Return the (X, Y) coordinate for the center point of the cell that contains the specified text.  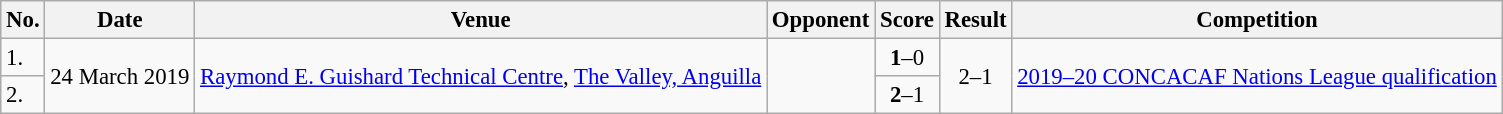
Opponent (821, 20)
Raymond E. Guishard Technical Centre, The Valley, Anguilla (481, 76)
1–0 (908, 58)
24 March 2019 (120, 76)
Date (120, 20)
2019–20 CONCACAF Nations League qualification (1257, 76)
2. (23, 95)
Competition (1257, 20)
No. (23, 20)
1. (23, 58)
Venue (481, 20)
Score (908, 20)
Result (976, 20)
